Scan for the cell matching the given text and deliver its (X, Y) coordinate at center. 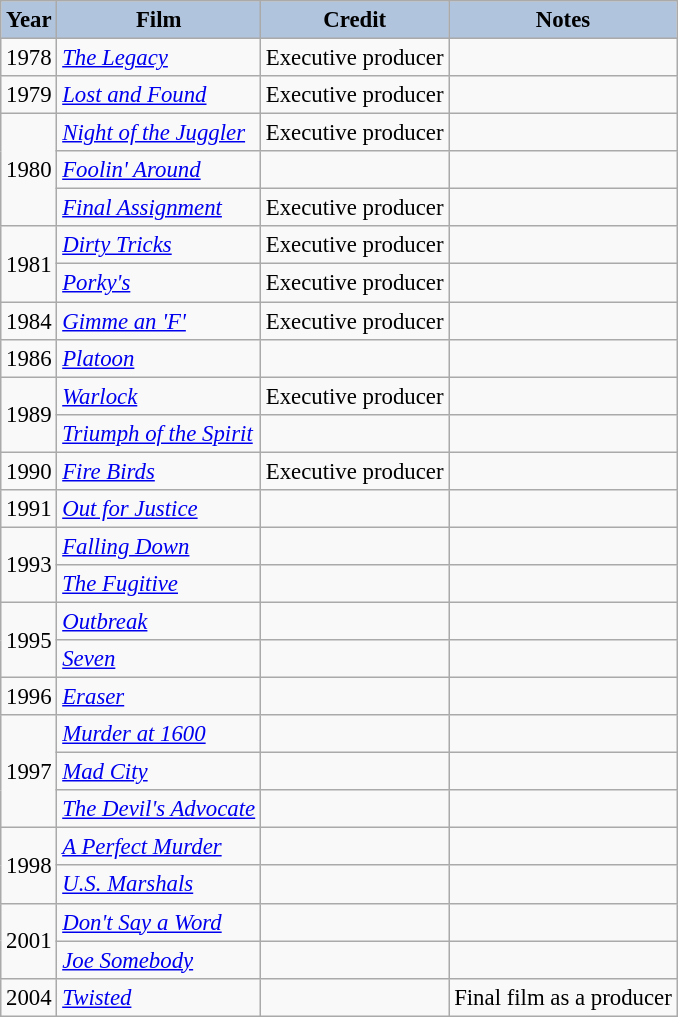
Gimme an 'F' (159, 321)
1991 (29, 509)
2004 (29, 997)
1993 (29, 564)
Warlock (159, 396)
1981 (29, 264)
1995 (29, 640)
1997 (29, 772)
Final film as a producer (563, 997)
1990 (29, 471)
U.S. Marshals (159, 885)
Foolin' Around (159, 170)
Notes (563, 20)
Year (29, 20)
1996 (29, 697)
Joe Somebody (159, 960)
1980 (29, 170)
Don't Say a Word (159, 922)
Porky's (159, 283)
Platoon (159, 358)
1978 (29, 58)
Mad City (159, 772)
Lost and Found (159, 95)
Fire Birds (159, 471)
The Fugitive (159, 584)
1998 (29, 866)
Credit (354, 20)
1989 (29, 414)
1986 (29, 358)
Dirty Tricks (159, 245)
Eraser (159, 697)
Out for Justice (159, 509)
Triumph of the Spirit (159, 433)
1979 (29, 95)
2001 (29, 940)
Falling Down (159, 546)
Outbreak (159, 621)
A Perfect Murder (159, 847)
Twisted (159, 997)
1984 (29, 321)
The Devil's Advocate (159, 809)
The Legacy (159, 58)
Night of the Juggler (159, 133)
Film (159, 20)
Final Assignment (159, 208)
Seven (159, 659)
Murder at 1600 (159, 734)
